Determine the [X, Y] coordinate at the center of the cell enclosing the given text.  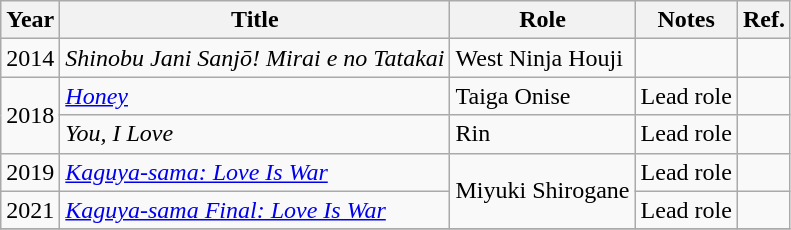
West Ninja Houji [542, 58]
Honey [255, 96]
2021 [30, 210]
Ref. [764, 20]
You, I Love [255, 134]
Year [30, 20]
2018 [30, 115]
Rin [542, 134]
Kaguya-sama: Love Is War [255, 172]
Role [542, 20]
Kaguya-sama Final: Love Is War [255, 210]
2019 [30, 172]
Taiga Onise [542, 96]
Title [255, 20]
2014 [30, 58]
Shinobu Jani Sanjō! Mirai e no Tatakai [255, 58]
Notes [686, 20]
Miyuki Shirogane [542, 191]
